Capture the cell that displays the provided text and extract its [X, Y] central coordinate. 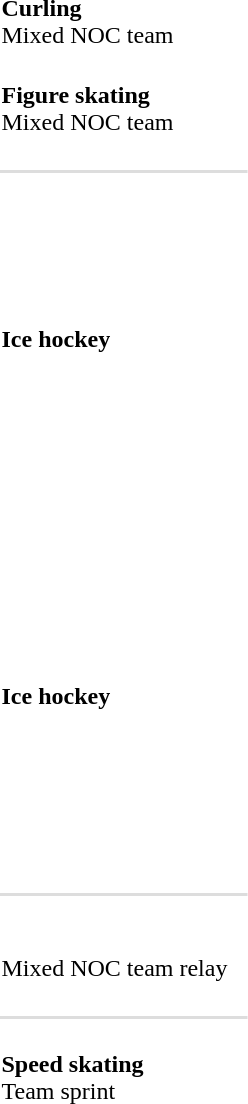
Mixed NOC team relay [114, 954]
Figure skatingMixed NOC team [114, 108]
